Provide the (x, y) coordinate of the cell's center where the given text is located.  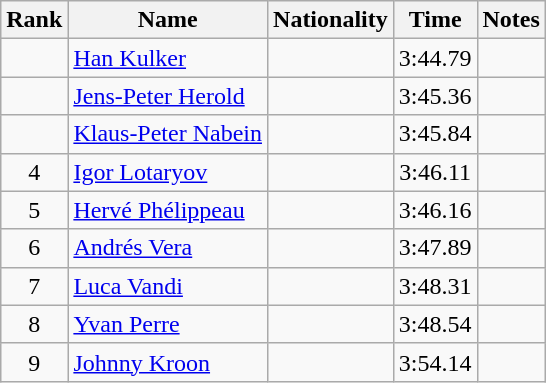
3:45.84 (435, 134)
9 (34, 362)
3:54.14 (435, 362)
Johnny Kroon (168, 362)
Andrés Vera (168, 248)
5 (34, 210)
3:46.16 (435, 210)
3:46.11 (435, 172)
Name (168, 20)
3:44.79 (435, 58)
Luca Vandi (168, 286)
Notes (511, 20)
Igor Lotaryov (168, 172)
6 (34, 248)
3:48.31 (435, 286)
7 (34, 286)
Hervé Phélippeau (168, 210)
Time (435, 20)
4 (34, 172)
Klaus-Peter Nabein (168, 134)
8 (34, 324)
Jens-Peter Herold (168, 96)
3:45.36 (435, 96)
Yvan Perre (168, 324)
3:47.89 (435, 248)
Han Kulker (168, 58)
3:48.54 (435, 324)
Rank (34, 20)
Nationality (331, 20)
